Identify which cell holds the provided text, then report its (x, y) central coordinate. 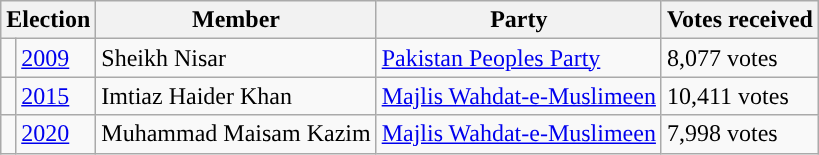
Votes received (740, 20)
Imtiaz Haider Khan (236, 96)
Election (48, 20)
10,411 votes (740, 96)
Pakistan Peoples Party (518, 58)
8,077 votes (740, 58)
7,998 votes (740, 134)
Muhammad Maisam Kazim (236, 134)
Party (518, 20)
2015 (56, 96)
Member (236, 20)
2020 (56, 134)
Sheikh Nisar (236, 58)
2009 (56, 58)
